From the cell containing the given text, extract its center point as [x, y] coordinate. 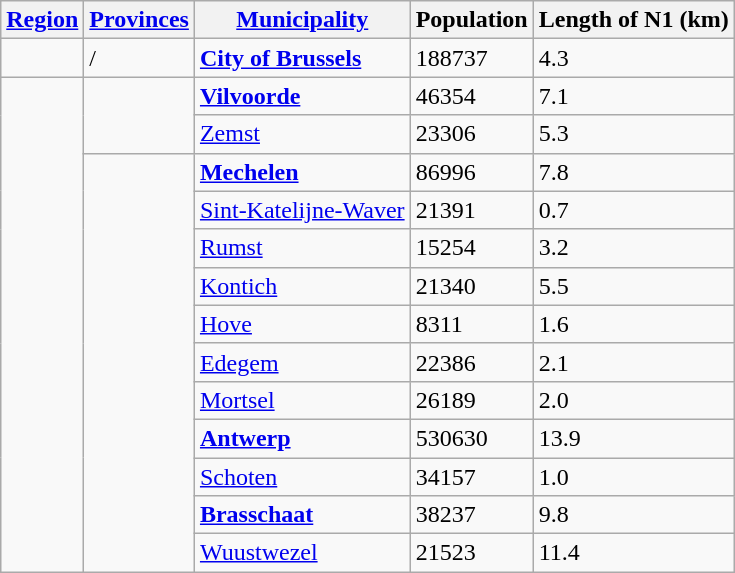
8311 [472, 324]
Sint-Katelijne-Waver [302, 210]
Wuustwezel [302, 553]
Zemst [302, 134]
Rumst [302, 248]
City of Brussels [302, 58]
Mechelen [302, 172]
23306 [472, 134]
5.5 [634, 286]
Provinces [140, 20]
46354 [472, 96]
22386 [472, 362]
34157 [472, 477]
4.3 [634, 58]
15254 [472, 248]
Hove [302, 324]
1.0 [634, 477]
Municipality [302, 20]
0.7 [634, 210]
2.0 [634, 400]
13.9 [634, 438]
530630 [472, 438]
Population [472, 20]
Kontich [302, 286]
38237 [472, 515]
Region [42, 20]
7.1 [634, 96]
Length of N1 (km) [634, 20]
21523 [472, 553]
Mortsel [302, 400]
86996 [472, 172]
Schoten [302, 477]
5.3 [634, 134]
Brasschaat [302, 515]
2.1 [634, 362]
1.6 [634, 324]
/ [140, 58]
Vilvoorde [302, 96]
Edegem [302, 362]
3.2 [634, 248]
21340 [472, 286]
Antwerp [302, 438]
21391 [472, 210]
26189 [472, 400]
9.8 [634, 515]
11.4 [634, 553]
7.8 [634, 172]
188737 [472, 58]
